Determine the (X, Y) coordinate at the center of the cell enclosing the given text.  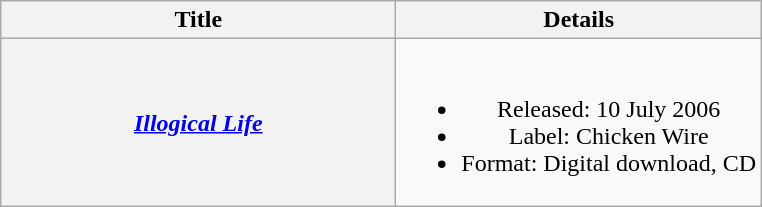
Title (198, 20)
Illogical Life (198, 122)
Details (579, 20)
Released: 10 July 2006Label: Chicken WireFormat: Digital download, CD (579, 122)
